Pinpoint the cell where the given text exists, returning its [X, Y] midpoint coordinate. 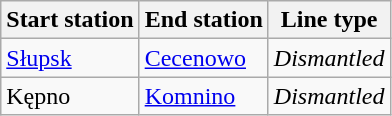
End station [204, 20]
Line type [329, 20]
Komnino [204, 96]
Cecenowo [204, 58]
Start station [70, 20]
Kępno [70, 96]
Słupsk [70, 58]
